Determine the (X, Y) coordinate at the center of the cell enclosing the given text.  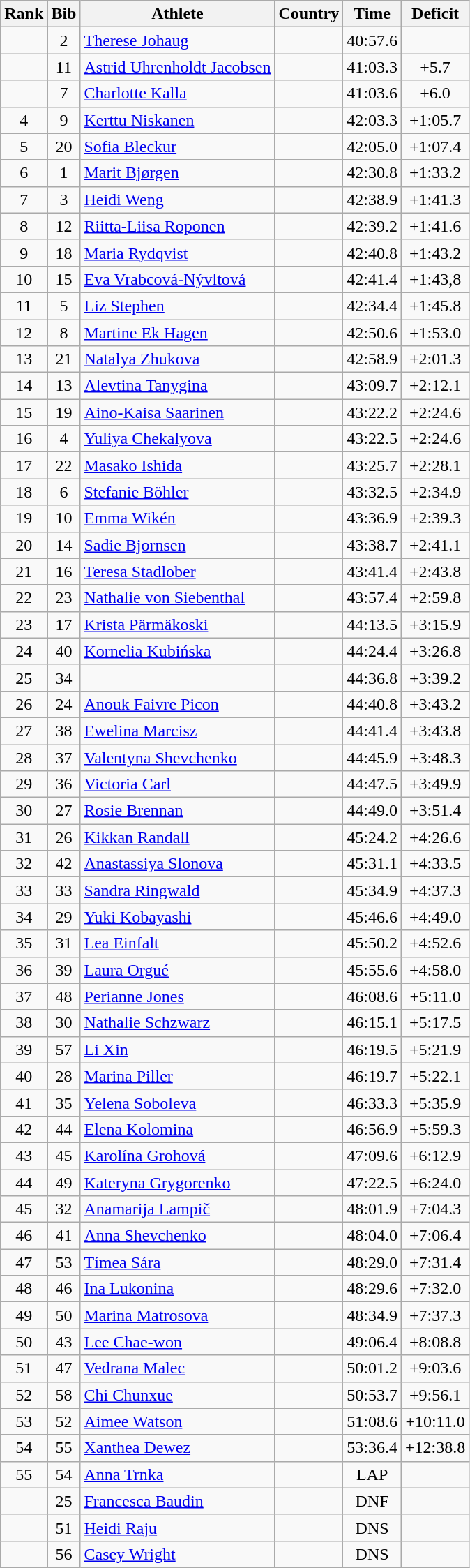
44:41.4 (372, 731)
+7:32.0 (435, 1289)
Deficit (435, 14)
Francesca Baudin (177, 1501)
+5:35.9 (435, 1103)
45:34.9 (372, 890)
DNF (372, 1501)
Kikkan Randall (177, 837)
48:34.9 (372, 1315)
Elena Kolomina (177, 1129)
Lee Chae-won (177, 1342)
+2:12.1 (435, 386)
+2:01.3 (435, 359)
2 (64, 40)
+1:43,8 (435, 279)
Heidi Weng (177, 200)
43:25.7 (372, 465)
44:47.5 (372, 784)
44:49.0 (372, 811)
48:04.0 (372, 1236)
+10:11.0 (435, 1421)
Heidi Raju (177, 1528)
Liz Stephen (177, 306)
Time (372, 14)
+4:58.0 (435, 970)
Rosie Brennan (177, 811)
43:22.5 (372, 439)
+3:39.2 (435, 678)
Valentyna Shevchenko (177, 757)
+1:53.0 (435, 333)
46:15.1 (372, 1023)
Country (309, 14)
Nathalie von Siebenthal (177, 598)
46:19.5 (372, 1050)
Martine Ek Hagen (177, 333)
Alevtina Tanygina (177, 386)
Xanthea Dewez (177, 1448)
Ina Lukonina (177, 1289)
+4:26.6 (435, 837)
50:01.2 (372, 1368)
Therese Johaug (177, 40)
45:24.2 (372, 837)
+2:59.8 (435, 598)
Anouk Faivre Picon (177, 704)
Nathalie Schzwarz (177, 1023)
+5:17.5 (435, 1023)
43:41.4 (372, 572)
Charlotte Kalla (177, 94)
+1:33.2 (435, 173)
Rank (24, 14)
+3:51.4 (435, 811)
48:01.9 (372, 1209)
+7:37.3 (435, 1315)
41:03.6 (372, 94)
43:22.2 (372, 412)
Masako Ishida (177, 465)
Aimee Watson (177, 1421)
42:58.9 (372, 359)
45:46.6 (372, 917)
Karolína Grohová (177, 1156)
53:36.4 (372, 1448)
Anastassiya Slonova (177, 864)
Maria Rydqvist (177, 253)
58 (64, 1395)
48:29.0 (372, 1262)
Teresa Stadlober (177, 572)
+3:43.2 (435, 704)
+2:39.3 (435, 518)
46:08.6 (372, 996)
+1:43.2 (435, 253)
44:36.8 (372, 678)
Krista Pärmäkoski (177, 625)
Sandra Ringwald (177, 890)
43:57.4 (372, 598)
+3:26.8 (435, 651)
50:53.7 (372, 1395)
42:03.3 (372, 120)
+1:05.7 (435, 120)
+4:33.5 (435, 864)
+5.7 (435, 67)
43:32.5 (372, 492)
+6:12.9 (435, 1156)
Bib (64, 14)
43:09.7 (372, 386)
Sofia Bleckur (177, 147)
+6.0 (435, 94)
+1:41.3 (435, 200)
46:33.3 (372, 1103)
46:56.9 (372, 1129)
Athlete (177, 14)
+4:49.0 (435, 917)
42:34.4 (372, 306)
Astrid Uhrenholdt Jacobsen (177, 67)
43:38.7 (372, 545)
Lea Einfalt (177, 943)
Kornelia Kubińska (177, 651)
57 (64, 1050)
44:45.9 (372, 757)
46:19.7 (372, 1076)
Kerttu Niskanen (177, 120)
+2:34.9 (435, 492)
Ewelina Marcisz (177, 731)
+5:22.1 (435, 1076)
Riitta-Liisa Roponen (177, 226)
+5:11.0 (435, 996)
Marit Bjørgen (177, 173)
Anamarija Lampič (177, 1209)
+3:48.3 (435, 757)
42:38.9 (372, 200)
Emma Wikén (177, 518)
42:05.0 (372, 147)
+9:03.6 (435, 1368)
+5:59.3 (435, 1129)
3 (64, 200)
+2:41.1 (435, 545)
56 (64, 1554)
Yuliya Chekalyova (177, 439)
+2:43.8 (435, 572)
51:08.6 (372, 1421)
Laura Orgué (177, 970)
43:36.9 (372, 518)
44:40.8 (372, 704)
Li Xin (177, 1050)
Victoria Carl (177, 784)
+1:07.4 (435, 147)
Sadie Bjornsen (177, 545)
Vedrana Malec (177, 1368)
+2:28.1 (435, 465)
Kateryna Grygorenko (177, 1183)
+4:37.3 (435, 890)
Stefanie Böhler (177, 492)
49:06.4 (372, 1342)
47:22.5 (372, 1183)
Eva Vrabcová-Nývltová (177, 279)
42:39.2 (372, 226)
42:50.6 (372, 333)
+1:41.6 (435, 226)
Marina Piller (177, 1076)
Yuki Kobayashi (177, 917)
42:30.8 (372, 173)
+7:06.4 (435, 1236)
+6:24.0 (435, 1183)
+3:43.8 (435, 731)
+3:15.9 (435, 625)
Marina Matrosova (177, 1315)
Casey Wright (177, 1554)
+7:31.4 (435, 1262)
LAP (372, 1474)
42:41.4 (372, 279)
40:57.6 (372, 40)
44:13.5 (372, 625)
41:03.3 (372, 67)
1 (64, 173)
Yelena Soboleva (177, 1103)
+1:45.8 (435, 306)
+8:08.8 (435, 1342)
47:09.6 (372, 1156)
+4:52.6 (435, 943)
45:55.6 (372, 970)
+9:56.1 (435, 1395)
Anna Trnka (177, 1474)
Natalya Zhukova (177, 359)
48:29.6 (372, 1289)
42:40.8 (372, 253)
45:31.1 (372, 864)
Aino-Kaisa Saarinen (177, 412)
+12:38.8 (435, 1448)
Anna Shevchenko (177, 1236)
Chi Chunxue (177, 1395)
Tímea Sára (177, 1262)
+5:21.9 (435, 1050)
Perianne Jones (177, 996)
+3:49.9 (435, 784)
44:24.4 (372, 651)
45:50.2 (372, 943)
+7:04.3 (435, 1209)
